For the text-containing cell, return its midpoint in [x, y] coordinate format. 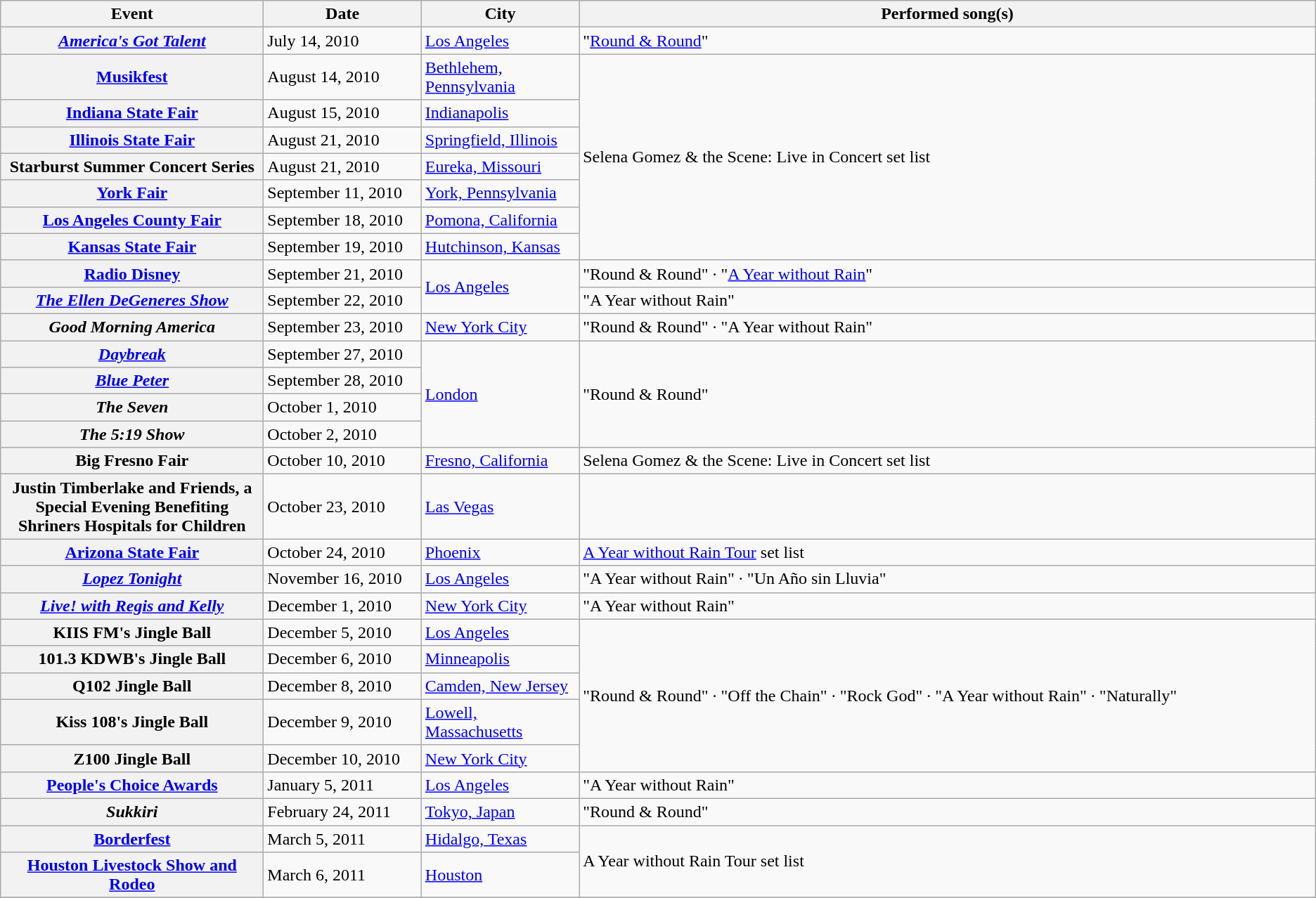
December 6, 2010 [342, 659]
America's Got Talent [132, 41]
Hutchinson, Kansas [500, 247]
Blue Peter [132, 381]
September 19, 2010 [342, 247]
Sukkiri [132, 812]
February 24, 2011 [342, 812]
December 5, 2010 [342, 632]
City [500, 14]
December 9, 2010 [342, 722]
Kansas State Fair [132, 247]
Good Morning America [132, 327]
November 16, 2010 [342, 579]
Lopez Tonight [132, 579]
Date [342, 14]
KIIS FM's Jingle Ball [132, 632]
Bethlehem, Pennsylvania [500, 77]
Musikfest [132, 77]
Z100 Jingle Ball [132, 758]
October 24, 2010 [342, 552]
Starburst Summer Concert Series [132, 167]
Hidalgo, Texas [500, 838]
Eureka, Missouri [500, 167]
August 14, 2010 [342, 77]
Radio Disney [132, 273]
Live! with Regis and Kelly [132, 606]
Minneapolis [500, 659]
October 10, 2010 [342, 461]
Justin Timberlake and Friends, a Special Evening Benefiting Shriners Hospitals for Children [132, 507]
Performed song(s) [948, 14]
Indiana State Fair [132, 113]
December 1, 2010 [342, 606]
101.3 KDWB's Jingle Ball [132, 659]
September 23, 2010 [342, 327]
"Round & Round" · "Off the Chain" · "Rock God" · "A Year without Rain" · "Naturally" [948, 696]
July 14, 2010 [342, 41]
Houston Livestock Show and Rodeo [132, 876]
Lowell, Massachusetts [500, 722]
September 22, 2010 [342, 300]
Illinois State Fair [132, 140]
March 5, 2011 [342, 838]
York, Pennsylvania [500, 193]
September 21, 2010 [342, 273]
Springfield, Illinois [500, 140]
December 8, 2010 [342, 686]
Borderfest [132, 838]
March 6, 2011 [342, 876]
People's Choice Awards [132, 785]
December 10, 2010 [342, 758]
Daybreak [132, 353]
Big Fresno Fair [132, 461]
August 15, 2010 [342, 113]
Arizona State Fair [132, 552]
York Fair [132, 193]
London [500, 393]
Fresno, California [500, 461]
The Seven [132, 408]
Indianapolis [500, 113]
Event [132, 14]
The 5:19 Show [132, 434]
September 27, 2010 [342, 353]
"A Year without Rain" · "Un Año sin Lluvia" [948, 579]
October 2, 2010 [342, 434]
Phoenix [500, 552]
October 23, 2010 [342, 507]
Camden, New Jersey [500, 686]
September 11, 2010 [342, 193]
The Ellen DeGeneres Show [132, 300]
January 5, 2011 [342, 785]
September 18, 2010 [342, 220]
Kiss 108's Jingle Ball [132, 722]
Q102 Jingle Ball [132, 686]
Tokyo, Japan [500, 812]
Los Angeles County Fair [132, 220]
Pomona, California [500, 220]
Las Vegas [500, 507]
September 28, 2010 [342, 381]
Houston [500, 876]
October 1, 2010 [342, 408]
